Identify which cell holds the provided text, then report its [X, Y] central coordinate. 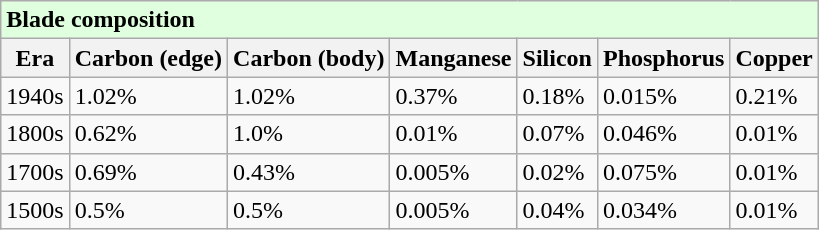
1700s [35, 172]
0.43% [309, 172]
0.015% [663, 96]
Blade composition [410, 20]
1800s [35, 134]
Carbon (body) [309, 58]
Era [35, 58]
Phosphorus [663, 58]
0.21% [774, 96]
0.07% [557, 134]
1500s [35, 210]
0.046% [663, 134]
0.69% [148, 172]
0.62% [148, 134]
0.034% [663, 210]
Copper [774, 58]
0.02% [557, 172]
0.37% [454, 96]
Silicon [557, 58]
Manganese [454, 58]
0.18% [557, 96]
0.04% [557, 210]
Carbon (edge) [148, 58]
1940s [35, 96]
1.0% [309, 134]
0.075% [663, 172]
